Scan for the cell matching the given text and deliver its [x, y] coordinate at center. 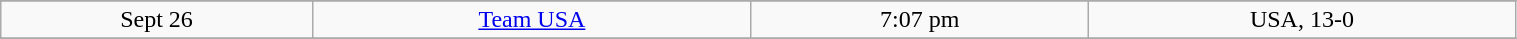
Sept 26 [157, 20]
7:07 pm [919, 20]
Team USA [532, 20]
USA, 13-0 [1302, 20]
